Find where the given text appears and provide that cell's center as (X, Y) coordinate. 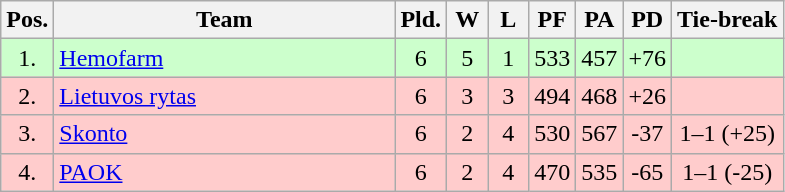
Pld. (421, 20)
Pos. (28, 20)
PF (552, 20)
4. (28, 172)
457 (600, 58)
-65 (648, 172)
Tie-break (727, 20)
494 (552, 96)
Skonto (224, 134)
533 (552, 58)
5 (468, 58)
3. (28, 134)
1–1 (+25) (727, 134)
PA (600, 20)
-37 (648, 134)
PD (648, 20)
Lietuvos rytas (224, 96)
535 (600, 172)
Team (224, 20)
L (508, 20)
Hemofarm (224, 58)
1 (508, 58)
567 (600, 134)
470 (552, 172)
530 (552, 134)
W (468, 20)
2. (28, 96)
PAOK (224, 172)
468 (600, 96)
+76 (648, 58)
+26 (648, 96)
1–1 (-25) (727, 172)
1. (28, 58)
